Capture the cell that displays the provided text and extract its [x, y] central coordinate. 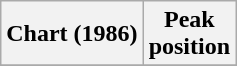
Chart (1986) [72, 34]
Peakposition [189, 34]
